Identify which cell holds the provided text, then report its [X, Y] central coordinate. 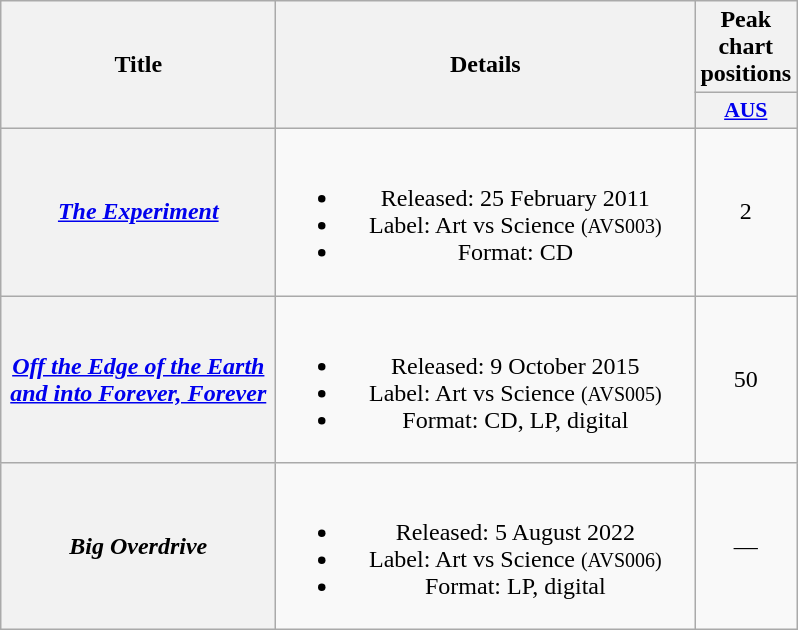
50 [746, 380]
Details [486, 65]
Released: 25 February 2011Label: Art vs Science (AVS003)Format: CD [486, 212]
AUS [746, 111]
— [746, 546]
2 [746, 212]
Released: 5 August 2022Label: Art vs Science (AVS006)Format: LP, digital [486, 546]
Released: 9 October 2015Label: Art vs Science (AVS005)Format: CD, LP, digital [486, 380]
The Experiment [138, 212]
Peak chart positions [746, 47]
Big Overdrive [138, 546]
Off the Edge of the Earth and into Forever, Forever [138, 380]
Title [138, 65]
